Determine the (x, y) coordinate at the center of the cell enclosing the given text.  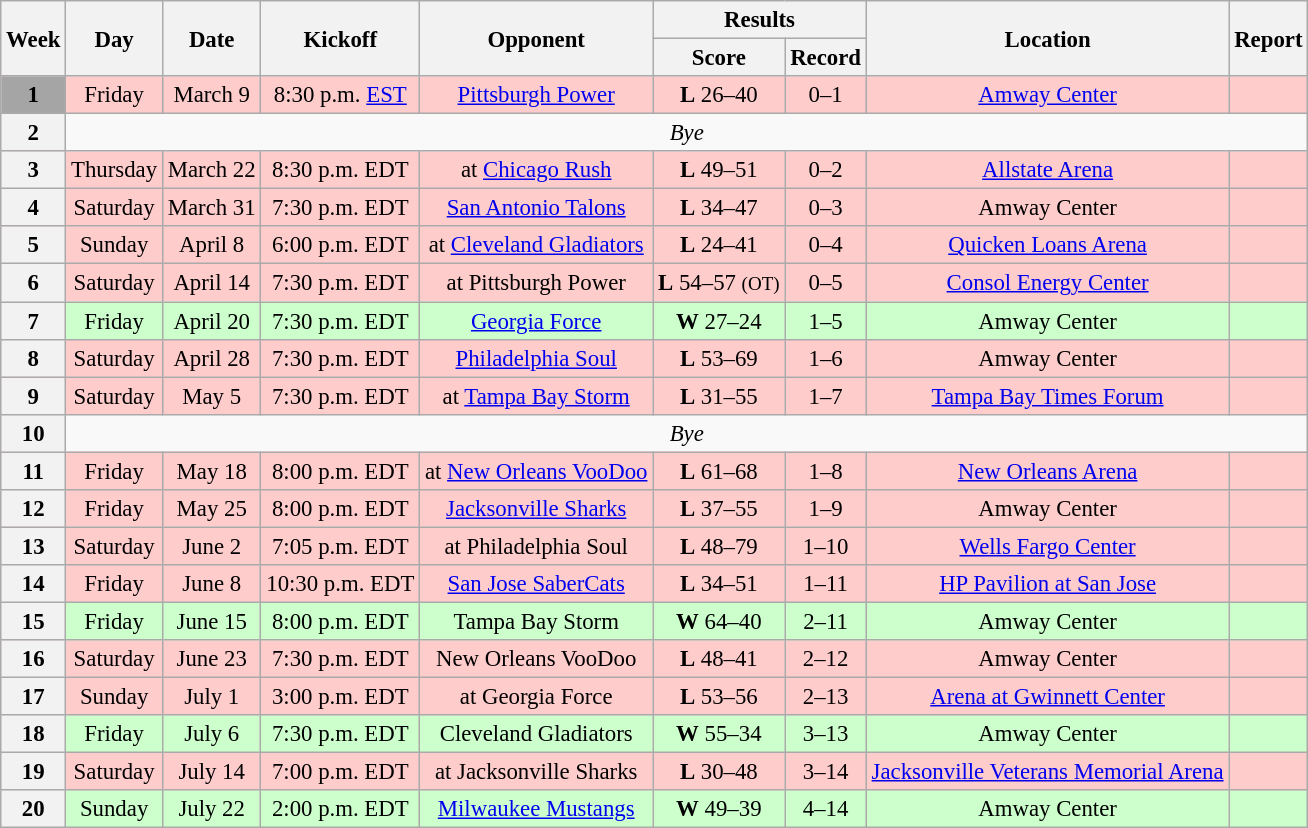
April 20 (212, 321)
4 (34, 208)
July 6 (212, 734)
1 (34, 95)
Philadelphia Soul (536, 358)
L 30–48 (719, 772)
at New Orleans VooDoo (536, 471)
1–11 (826, 584)
Report (1268, 38)
8 (34, 358)
3–14 (826, 772)
9 (34, 396)
July 14 (212, 772)
at Cleveland Gladiators (536, 245)
16 (34, 659)
2:00 p.m. EDT (340, 809)
June 15 (212, 621)
Tampa Bay Storm (536, 621)
L 34–51 (719, 584)
7 (34, 321)
March 9 (212, 95)
15 (34, 621)
L 37–55 (719, 509)
W 49–39 (719, 809)
W 64–40 (719, 621)
2–12 (826, 659)
1–7 (826, 396)
Cleveland Gladiators (536, 734)
1–10 (826, 546)
5 (34, 245)
10:30 p.m. EDT (340, 584)
4–14 (826, 809)
Arena at Gwinnett Center (1048, 697)
8:30 p.m. EDT (340, 170)
San Jose SaberCats (536, 584)
Jacksonville Sharks (536, 509)
L 34–47 (719, 208)
Score (719, 58)
HP Pavilion at San Jose (1048, 584)
Tampa Bay Times Forum (1048, 396)
0–3 (826, 208)
April 14 (212, 283)
L 49–51 (719, 170)
10 (34, 433)
L 48–79 (719, 546)
April 8 (212, 245)
6 (34, 283)
20 (34, 809)
0–2 (826, 170)
June 2 (212, 546)
at Philadelphia Soul (536, 546)
April 28 (212, 358)
L 53–69 (719, 358)
3–13 (826, 734)
19 (34, 772)
March 31 (212, 208)
L 48–41 (719, 659)
at Tampa Bay Storm (536, 396)
New Orleans VooDoo (536, 659)
L 53–56 (719, 697)
18 (34, 734)
2 (34, 133)
W 27–24 (719, 321)
Results (760, 20)
6:00 p.m. EDT (340, 245)
Day (114, 38)
July 1 (212, 697)
L 54–57 (OT) (719, 283)
7:00 p.m. EDT (340, 772)
May 18 (212, 471)
L 61–68 (719, 471)
12 (34, 509)
New Orleans Arena (1048, 471)
0–1 (826, 95)
3:00 p.m. EDT (340, 697)
2–11 (826, 621)
Pittsburgh Power (536, 95)
13 (34, 546)
Week (34, 38)
Record (826, 58)
7:05 p.m. EDT (340, 546)
Opponent (536, 38)
at Pittsburgh Power (536, 283)
at Georgia Force (536, 697)
11 (34, 471)
Consol Energy Center (1048, 283)
Kickoff (340, 38)
14 (34, 584)
1–6 (826, 358)
3 (34, 170)
Wells Fargo Center (1048, 546)
L 26–40 (719, 95)
Allstate Arena (1048, 170)
at Chicago Rush (536, 170)
1–5 (826, 321)
June 23 (212, 659)
8:30 p.m. EST (340, 95)
Quicken Loans Arena (1048, 245)
Location (1048, 38)
San Antonio Talons (536, 208)
May 5 (212, 396)
2–13 (826, 697)
W 55–34 (719, 734)
Jacksonville Veterans Memorial Arena (1048, 772)
1–9 (826, 509)
July 22 (212, 809)
Thursday (114, 170)
Georgia Force (536, 321)
0–5 (826, 283)
L 24–41 (719, 245)
at Jacksonville Sharks (536, 772)
March 22 (212, 170)
1–8 (826, 471)
0–4 (826, 245)
May 25 (212, 509)
L 31–55 (719, 396)
17 (34, 697)
June 8 (212, 584)
Date (212, 38)
Milwaukee Mustangs (536, 809)
